From the cell containing the given text, extract its center point as [X, Y] coordinate. 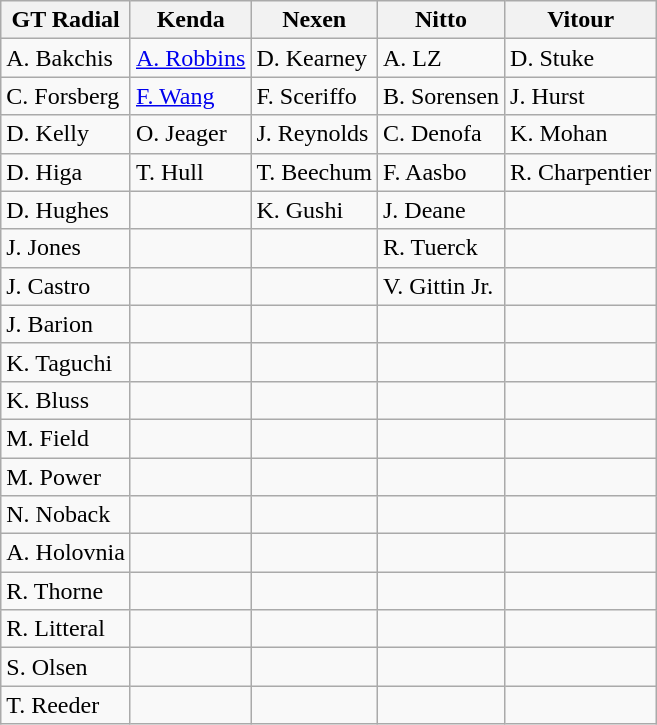
T. Hull [190, 172]
V. Gittin Jr. [440, 286]
Kenda [190, 20]
J. Jones [66, 248]
D. Kearney [314, 58]
K. Bluss [66, 400]
Vitour [581, 20]
F. Aasbo [440, 172]
K. Mohan [581, 134]
R. Tuerck [440, 248]
M. Power [66, 477]
B. Sorensen [440, 96]
A. Bakchis [66, 58]
K. Gushi [314, 210]
M. Field [66, 438]
J. Castro [66, 286]
A. Robbins [190, 58]
R. Thorne [66, 591]
D. Kelly [66, 134]
J. Deane [440, 210]
F. Wang [190, 96]
A. Holovnia [66, 553]
C. Denofa [440, 134]
J. Hurst [581, 96]
T. Beechum [314, 172]
C. Forsberg [66, 96]
S. Olsen [66, 667]
GT Radial [66, 20]
F. Sceriffo [314, 96]
D. Hughes [66, 210]
D. Stuke [581, 58]
O. Jeager [190, 134]
T. Reeder [66, 705]
Nexen [314, 20]
A. LZ [440, 58]
R. Charpentier [581, 172]
K. Taguchi [66, 362]
J. Barion [66, 324]
J. Reynolds [314, 134]
Nitto [440, 20]
D. Higa [66, 172]
R. Litteral [66, 629]
N. Noback [66, 515]
